Identify which cell holds the provided text, then report its (X, Y) central coordinate. 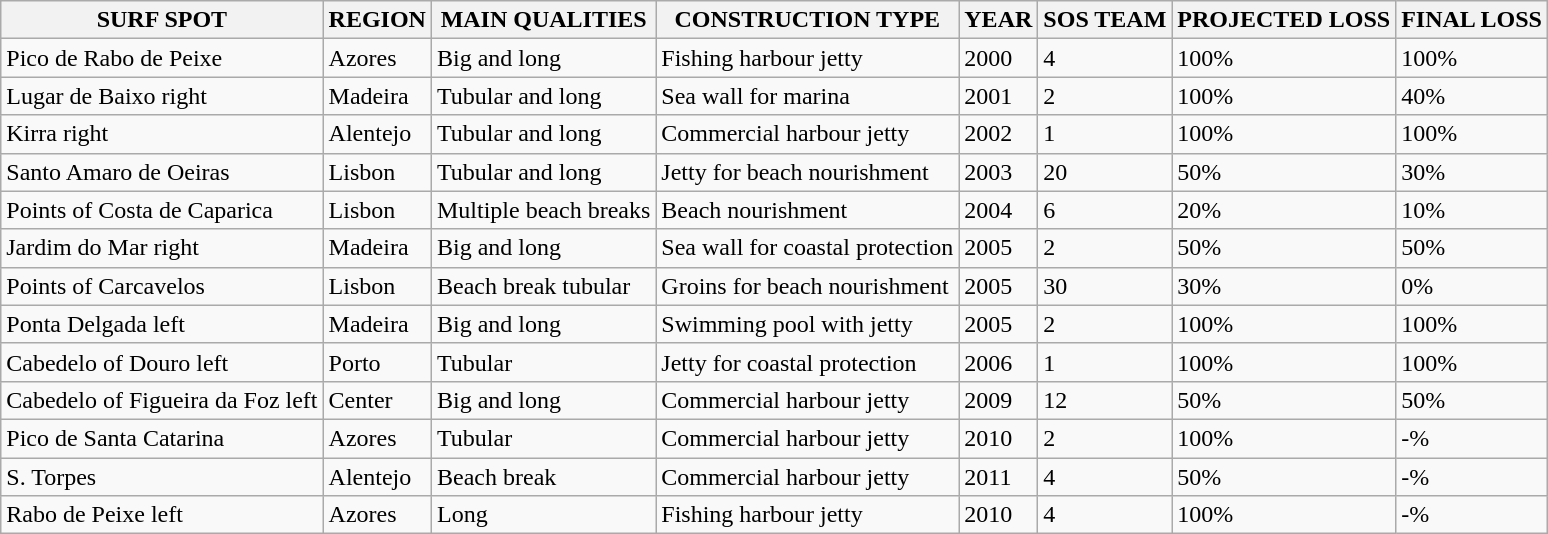
Cabedelo of Figueira da Foz left (162, 400)
2000 (998, 58)
SOS TEAM (1105, 20)
Points of Carcavelos (162, 286)
YEAR (998, 20)
0% (1472, 286)
12 (1105, 400)
Kirra right (162, 134)
S. Torpes (162, 477)
Jetty for coastal protection (808, 362)
PROJECTED LOSS (1284, 20)
Swimming pool with jetty (808, 324)
Jardim do Mar right (162, 248)
CONSTRUCTION TYPE (808, 20)
Pico de Rabo de Peixe (162, 58)
Center (377, 400)
Sea wall for marina (808, 96)
Santo Amaro de Oeiras (162, 172)
FINAL LOSS (1472, 20)
Beach break (543, 477)
2003 (998, 172)
6 (1105, 210)
REGION (377, 20)
20% (1284, 210)
Multiple beach breaks (543, 210)
2002 (998, 134)
Rabo de Peixe left (162, 515)
Porto (377, 362)
Groins for beach nourishment (808, 286)
Beach break tubular (543, 286)
Sea wall for coastal protection (808, 248)
Pico de Santa Catarina (162, 438)
Cabedelo of Douro left (162, 362)
2011 (998, 477)
Jetty for beach nourishment (808, 172)
2001 (998, 96)
SURF SPOT (162, 20)
Ponta Delgada left (162, 324)
Long (543, 515)
20 (1105, 172)
2009 (998, 400)
2004 (998, 210)
Points of Costa de Caparica (162, 210)
10% (1472, 210)
2006 (998, 362)
30 (1105, 286)
Lugar de Baixo right (162, 96)
40% (1472, 96)
MAIN QUALITIES (543, 20)
Beach nourishment (808, 210)
